Scan for the cell matching the given text and deliver its (x, y) coordinate at center. 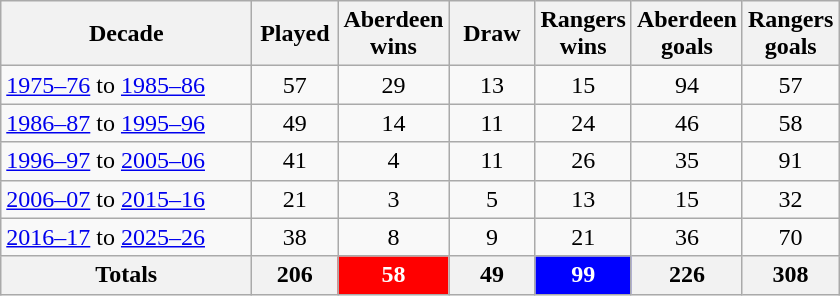
26 (583, 161)
3 (394, 199)
46 (686, 123)
Aberdeenwins (394, 34)
32 (790, 199)
226 (686, 275)
1975–76 to 1985–86 (126, 85)
8 (394, 237)
24 (583, 123)
1996–97 to 2005–06 (126, 161)
206 (295, 275)
Rangerswins (583, 34)
94 (686, 85)
41 (295, 161)
29 (394, 85)
99 (583, 275)
91 (790, 161)
14 (394, 123)
Totals (126, 275)
4 (394, 161)
Decade (126, 34)
35 (686, 161)
36 (686, 237)
Played (295, 34)
1986–87 to 1995–96 (126, 123)
Rangersgoals (790, 34)
38 (295, 237)
2006–07 to 2015–16 (126, 199)
70 (790, 237)
5 (492, 199)
2016–17 to 2025–26 (126, 237)
Aberdeengoals (686, 34)
9 (492, 237)
308 (790, 275)
Draw (492, 34)
